Determine the [x, y] coordinate at the center of the cell enclosing the given text.  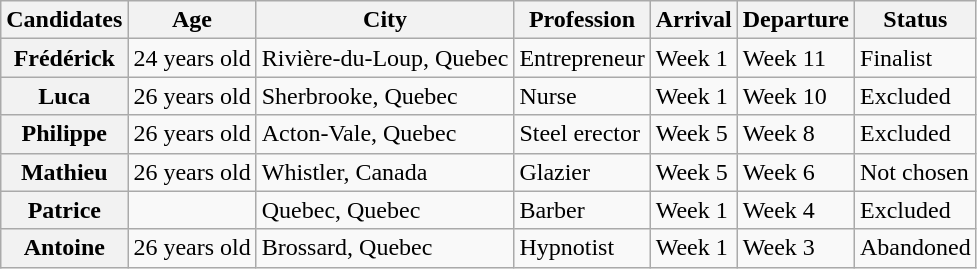
Quebec, Quebec [385, 210]
Luca [64, 96]
Barber [582, 210]
Status [916, 20]
Glazier [582, 172]
Nurse [582, 96]
Abandoned [916, 248]
Week 10 [796, 96]
Week 4 [796, 210]
Week 11 [796, 58]
Departure [796, 20]
Candidates [64, 20]
Week 8 [796, 134]
Arrival [694, 20]
Frédérick [64, 58]
Steel erector [582, 134]
Antoine [64, 248]
Sherbrooke, Quebec [385, 96]
Profession [582, 20]
Acton-Vale, Quebec [385, 134]
Entrepreneur [582, 58]
Age [192, 20]
24 years old [192, 58]
Finalist [916, 58]
Week 3 [796, 248]
Hypnotist [582, 248]
Patrice [64, 210]
Week 6 [796, 172]
City [385, 20]
Philippe [64, 134]
Whistler, Canada [385, 172]
Mathieu [64, 172]
Rivière-du-Loup, Quebec [385, 58]
Brossard, Quebec [385, 248]
Not chosen [916, 172]
